Return the (x, y) coordinate for the center point of the cell that contains the specified text.  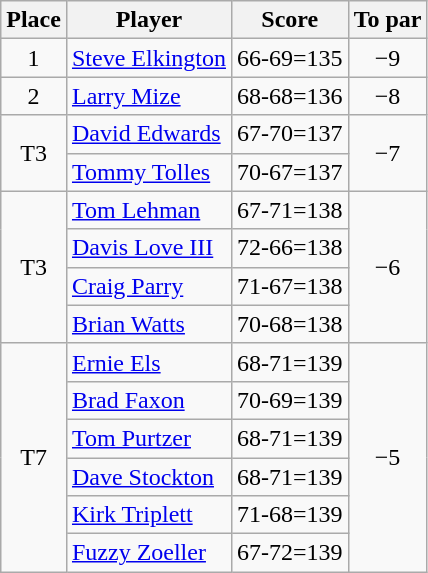
1 (34, 58)
Player (148, 20)
−8 (388, 96)
Davis Love III (148, 248)
Tommy Tolles (148, 172)
70-68=138 (290, 324)
−9 (388, 58)
67-71=138 (290, 210)
67-70=137 (290, 134)
Place (34, 20)
Kirk Triplett (148, 515)
Larry Mize (148, 96)
68-68=136 (290, 96)
Dave Stockton (148, 477)
67-72=139 (290, 553)
Ernie Els (148, 362)
Tom Purtzer (148, 438)
Brian Watts (148, 324)
70-67=137 (290, 172)
−7 (388, 153)
Brad Faxon (148, 400)
71-68=139 (290, 515)
70-69=139 (290, 400)
−5 (388, 457)
Fuzzy Zoeller (148, 553)
Score (290, 20)
2 (34, 96)
T7 (34, 457)
Steve Elkington (148, 58)
Tom Lehman (148, 210)
Craig Parry (148, 286)
66-69=135 (290, 58)
72-66=138 (290, 248)
71-67=138 (290, 286)
David Edwards (148, 134)
−6 (388, 267)
To par (388, 20)
